Capture the cell that displays the provided text and extract its [x, y] central coordinate. 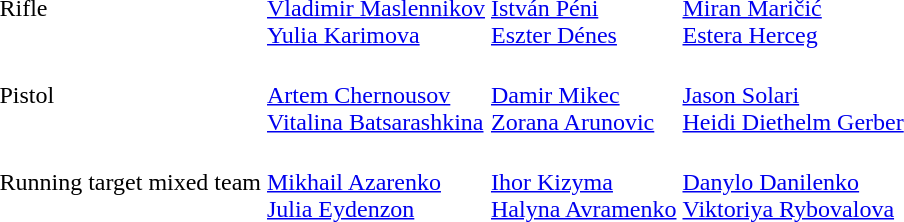
Damir MikecZorana Arunovic [584, 95]
Artem ChernousovVitalina Batsarashkina [376, 95]
